Detect which cell encompasses the target text, then output its (X, Y) center coordinate. 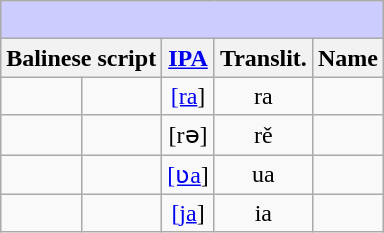
[ra] (188, 96)
IPA (188, 58)
[ja] (188, 213)
Balinese script (82, 58)
[ʋa] (188, 174)
Name (348, 58)
rě (263, 135)
[rə] (188, 135)
ra (263, 96)
Translit. (263, 58)
ia (263, 213)
ua (263, 174)
